Find where the given text appears and provide that cell's center as [X, Y] coordinate. 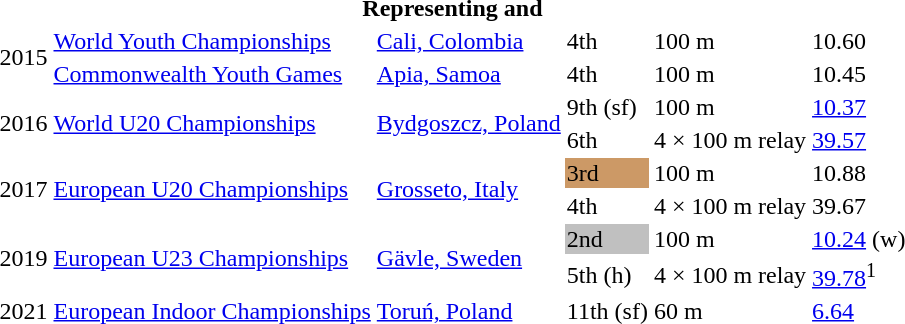
Bydgoszcz, Poland [468, 124]
World U20 Championships [212, 124]
Cali, Colombia [468, 41]
European U20 Championships [212, 190]
Gävle, Sweden [468, 258]
5th (h) [607, 275]
World Youth Championships [212, 41]
6th [607, 140]
9th (sf) [607, 107]
2nd [607, 239]
3rd [607, 173]
Commonwealth Youth Games [212, 74]
Grosseto, Italy [468, 190]
Apia, Samoa [468, 74]
European U23 Championships [212, 258]
